Provide the [x, y] coordinate of the cell's center where the given text is located.  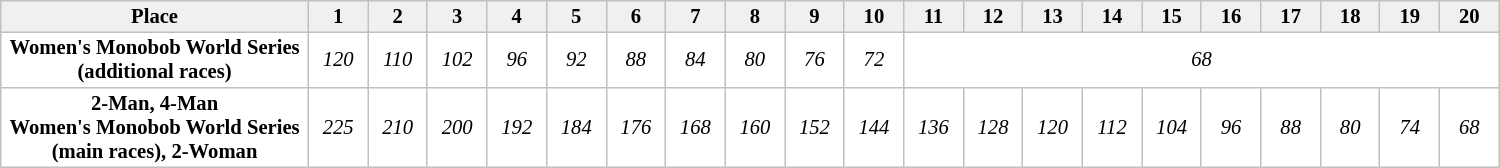
6 [636, 16]
112 [1112, 128]
12 [993, 16]
152 [815, 128]
184 [576, 128]
72 [874, 60]
144 [874, 128]
17 [1291, 16]
16 [1231, 16]
14 [1112, 16]
15 [1172, 16]
11 [934, 16]
200 [457, 128]
Place [155, 16]
7 [696, 16]
110 [398, 60]
225 [338, 128]
92 [576, 60]
84 [696, 60]
4 [517, 16]
2 [398, 16]
102 [457, 60]
104 [1172, 128]
74 [1410, 128]
2-Man, 4-ManWomen's Monobob World Series (main races), 2-Woman [155, 128]
8 [755, 16]
19 [1410, 16]
160 [755, 128]
176 [636, 128]
Women's Monobob World Series (additional races) [155, 60]
13 [1053, 16]
10 [874, 16]
5 [576, 16]
9 [815, 16]
3 [457, 16]
128 [993, 128]
20 [1469, 16]
210 [398, 128]
18 [1350, 16]
168 [696, 128]
1 [338, 16]
192 [517, 128]
136 [934, 128]
76 [815, 60]
